Output the [X, Y] coordinate of the center of the cell containing the given text.  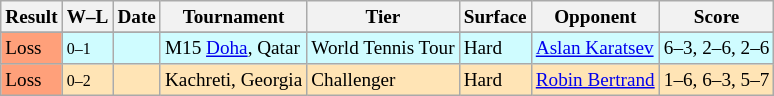
Date [137, 17]
6–3, 2–6, 2–6 [716, 48]
0–2 [88, 80]
Challenger [383, 80]
W–L [88, 17]
1–6, 6–3, 5–7 [716, 80]
Score [716, 17]
Robin Bertrand [595, 80]
Surface [495, 17]
Result [32, 17]
Tournament [233, 17]
Opponent [595, 17]
World Tennis Tour [383, 48]
0–1 [88, 48]
Tier [383, 17]
M15 Doha, Qatar [233, 48]
Kachreti, Georgia [233, 80]
Aslan Karatsev [595, 48]
